Scan for the cell matching the given text and deliver its (x, y) coordinate at center. 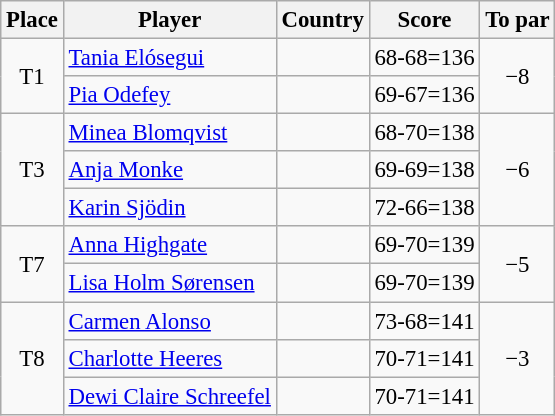
−3 (518, 358)
69-67=136 (424, 95)
Pia Odefey (170, 95)
Dewi Claire Schreefel (170, 396)
Tania Elósegui (170, 58)
72-66=138 (424, 208)
Minea Blomqvist (170, 133)
−8 (518, 76)
Player (170, 20)
T8 (32, 358)
Place (32, 20)
Country (322, 20)
T7 (32, 264)
−6 (518, 170)
Lisa Holm Sørensen (170, 283)
Carmen Alonso (170, 321)
73-68=141 (424, 321)
−5 (518, 264)
Anna Highgate (170, 245)
68-70=138 (424, 133)
Score (424, 20)
69-69=138 (424, 170)
T1 (32, 76)
Anja Monke (170, 170)
To par (518, 20)
68-68=136 (424, 58)
Karin Sjödin (170, 208)
Charlotte Heeres (170, 358)
T3 (32, 170)
